Output the [X, Y] coordinate of the center of the cell containing the given text.  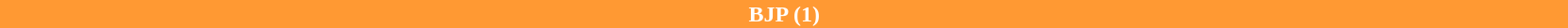
BJP (1) [784, 14]
